Output the [x, y] coordinate of the center of the cell containing the given text.  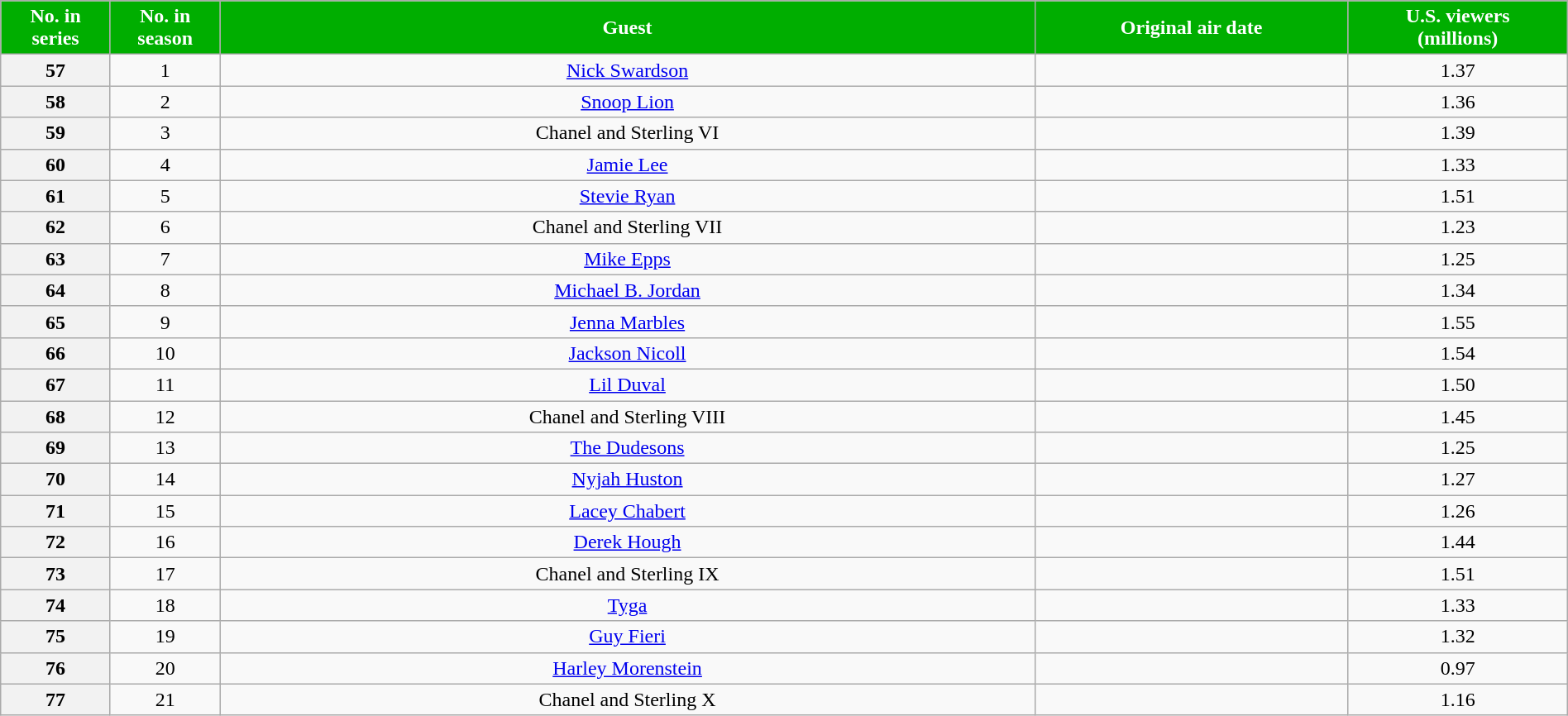
1.54 [1457, 353]
14 [165, 480]
1.37 [1457, 70]
Mike Epps [627, 259]
Lil Duval [627, 384]
1.23 [1457, 227]
13 [165, 448]
Stevie Ryan [627, 196]
Harley Morenstein [627, 668]
Nick Swardson [627, 70]
Lacey Chabert [627, 511]
No. inseries [56, 28]
Chanel and Sterling VII [627, 227]
3 [165, 133]
9 [165, 322]
10 [165, 353]
Chanel and Sterling VIII [627, 416]
19 [165, 637]
75 [56, 637]
76 [56, 668]
65 [56, 322]
Chanel and Sterling X [627, 699]
5 [165, 196]
1.16 [1457, 699]
Guest [627, 28]
1.26 [1457, 511]
Jackson Nicoll [627, 353]
2 [165, 102]
Jamie Lee [627, 165]
U.S. viewers(millions) [1457, 28]
61 [56, 196]
1.27 [1457, 480]
58 [56, 102]
No. inseason [165, 28]
Chanel and Sterling IX [627, 574]
68 [56, 416]
20 [165, 668]
6 [165, 227]
1 [165, 70]
Chanel and Sterling VI [627, 133]
59 [56, 133]
12 [165, 416]
63 [56, 259]
15 [165, 511]
Michael B. Jordan [627, 290]
66 [56, 353]
1.32 [1457, 637]
1.36 [1457, 102]
60 [56, 165]
74 [56, 605]
57 [56, 70]
16 [165, 542]
Nyjah Huston [627, 480]
1.34 [1457, 290]
4 [165, 165]
11 [165, 384]
1.50 [1457, 384]
Snoop Lion [627, 102]
7 [165, 259]
1.44 [1457, 542]
17 [165, 574]
64 [56, 290]
70 [56, 480]
Guy Fieri [627, 637]
1.55 [1457, 322]
Jenna Marbles [627, 322]
1.45 [1457, 416]
77 [56, 699]
1.39 [1457, 133]
The Dudesons [627, 448]
Original air date [1191, 28]
72 [56, 542]
18 [165, 605]
0.97 [1457, 668]
62 [56, 227]
Derek Hough [627, 542]
Tyga [627, 605]
73 [56, 574]
67 [56, 384]
71 [56, 511]
8 [165, 290]
69 [56, 448]
21 [165, 699]
